Output the (x, y) coordinate of the center of the cell containing the given text.  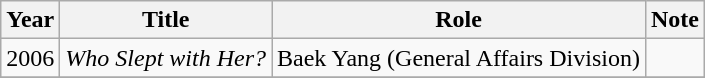
2006 (30, 58)
Who Slept with Her? (166, 58)
Baek Yang (General Affairs Division) (459, 58)
Role (459, 20)
Year (30, 20)
Title (166, 20)
Note (674, 20)
